Provide the (X, Y) coordinate of the cell's center where the given text is located.  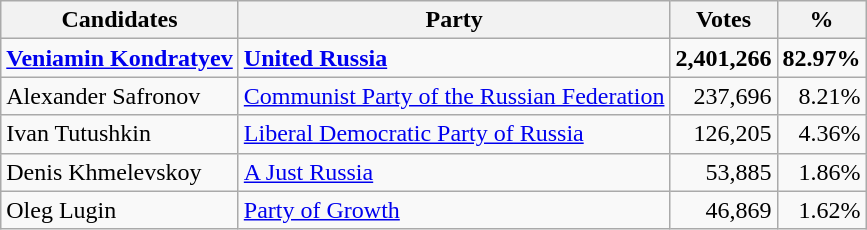
46,869 (724, 210)
4.36% (822, 134)
2,401,266 (724, 58)
1.86% (822, 172)
Oleg Lugin (120, 210)
Party of Growth (454, 210)
Alexander Safronov (120, 96)
237,696 (724, 96)
Communist Party of the Russian Federation (454, 96)
United Russia (454, 58)
1.62% (822, 210)
% (822, 20)
8.21% (822, 96)
Denis Khmelevskoy (120, 172)
53,885 (724, 172)
Veniamin Kondratyev (120, 58)
Party (454, 20)
126,205 (724, 134)
82.97% (822, 58)
Liberal Democratic Party of Russia (454, 134)
Votes (724, 20)
Ivan Tutushkin (120, 134)
A Just Russia (454, 172)
Candidates (120, 20)
